Detect which cell encompasses the target text, then output its [X, Y] center coordinate. 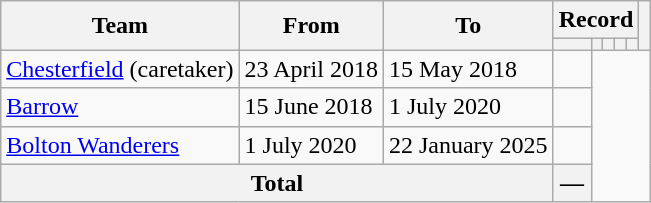
— [572, 183]
Record [596, 20]
15 June 2018 [311, 107]
Chesterfield (caretaker) [120, 69]
Bolton Wanderers [120, 145]
Barrow [120, 107]
To [468, 26]
Team [120, 26]
From [311, 26]
23 April 2018 [311, 69]
22 January 2025 [468, 145]
Total [277, 183]
15 May 2018 [468, 69]
